Locate the cell with the specified text and output its (X, Y) center coordinate. 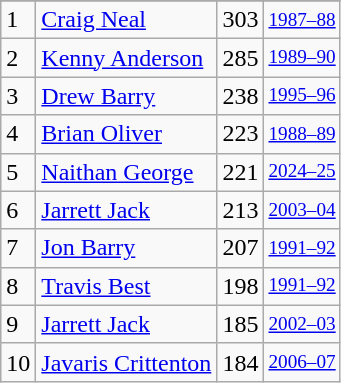
2006–07 (302, 362)
1989–90 (302, 58)
3 (18, 96)
7 (18, 248)
Brian Oliver (126, 134)
6 (18, 210)
Drew Barry (126, 96)
Javaris Crittenton (126, 362)
10 (18, 362)
221 (240, 172)
4 (18, 134)
2002–03 (302, 324)
207 (240, 248)
Travis Best (126, 286)
238 (240, 96)
Naithan George (126, 172)
Craig Neal (126, 20)
2024–25 (302, 172)
2 (18, 58)
5 (18, 172)
198 (240, 286)
Jon Barry (126, 248)
1987–88 (302, 20)
223 (240, 134)
8 (18, 286)
303 (240, 20)
Kenny Anderson (126, 58)
1988–89 (302, 134)
1 (18, 20)
9 (18, 324)
185 (240, 324)
2003–04 (302, 210)
213 (240, 210)
1995–96 (302, 96)
184 (240, 362)
285 (240, 58)
